Pinpoint the cell where the given text exists, returning its (x, y) midpoint coordinate. 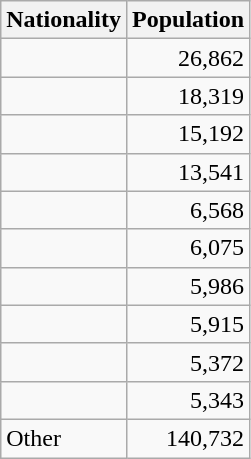
Other (64, 438)
18,319 (188, 96)
5,343 (188, 400)
26,862 (188, 58)
Population (188, 20)
6,075 (188, 248)
6,568 (188, 210)
13,541 (188, 172)
5,915 (188, 324)
15,192 (188, 134)
5,372 (188, 362)
Nationality (64, 20)
5,986 (188, 286)
140,732 (188, 438)
